Return [x, y] of the center of cell containing provided text 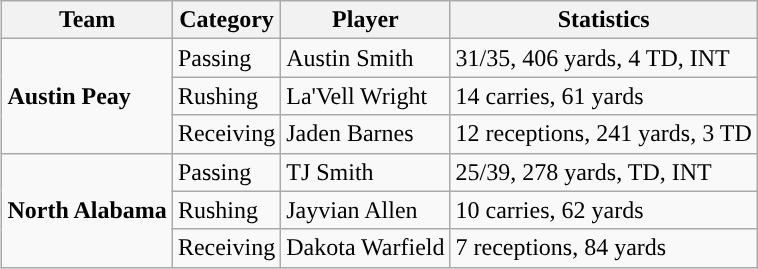
7 receptions, 84 yards [604, 248]
10 carries, 62 yards [604, 210]
31/35, 406 yards, 4 TD, INT [604, 58]
14 carries, 61 yards [604, 96]
25/39, 278 yards, TD, INT [604, 172]
Dakota Warfield [366, 248]
Statistics [604, 20]
Austin Smith [366, 58]
Austin Peay [87, 96]
12 receptions, 241 yards, 3 TD [604, 134]
North Alabama [87, 210]
TJ Smith [366, 172]
Player [366, 20]
Jayvian Allen [366, 210]
Team [87, 20]
Category [226, 20]
La'Vell Wright [366, 96]
Jaden Barnes [366, 134]
